For the text-containing cell, return its midpoint in (x, y) coordinate format. 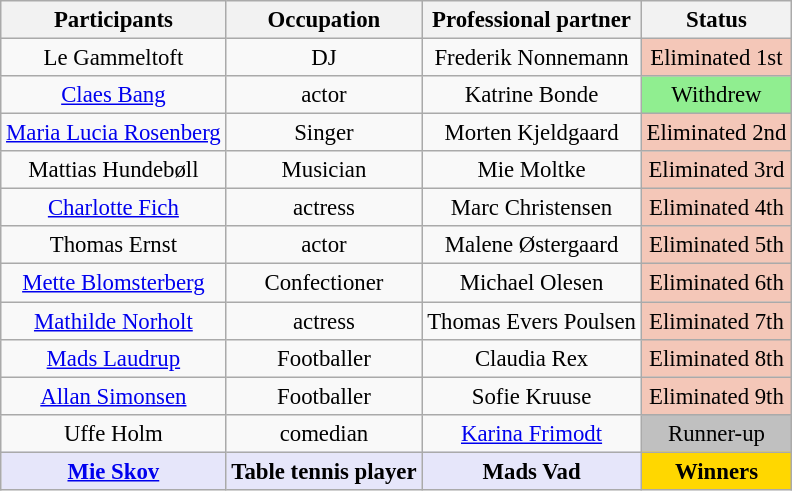
Thomas Evers Poulsen (532, 321)
DJ (324, 58)
Malene Østergaard (532, 245)
Michael Olesen (532, 283)
Professional partner (532, 20)
Maria Lucia Rosenberg (114, 133)
Withdrew (716, 95)
Mads Laudrup (114, 358)
Status (716, 20)
Mie Moltke (532, 170)
Le Gammeltoft (114, 58)
Thomas Ernst (114, 245)
Participants (114, 20)
Mette Blomsterberg (114, 283)
Eliminated 3rd (716, 170)
Eliminated 5th (716, 245)
Marc Christensen (532, 208)
Winners (716, 471)
Eliminated 7th (716, 321)
Katrine Bonde (532, 95)
Frederik Nonnemann (532, 58)
Eliminated 4th (716, 208)
Mattias Hundebøll (114, 170)
Mathilde Norholt (114, 321)
Occupation (324, 20)
Uffe Holm (114, 433)
Claudia Rex (532, 358)
Eliminated 6th (716, 283)
Runner-up (716, 433)
Singer (324, 133)
Eliminated 2nd (716, 133)
Eliminated 9th (716, 396)
Sofie Kruuse (532, 396)
Morten Kjeldgaard (532, 133)
Eliminated 1st (716, 58)
Confectioner (324, 283)
Allan Simonsen (114, 396)
Charlotte Fich (114, 208)
Mie Skov (114, 471)
Claes Bang (114, 95)
Karina Frimodt (532, 433)
comedian (324, 433)
Table tennis player (324, 471)
Eliminated 8th (716, 358)
Mads Vad (532, 471)
Musician (324, 170)
